Provide the (x, y) coordinate of the cell's center where the given text is located.  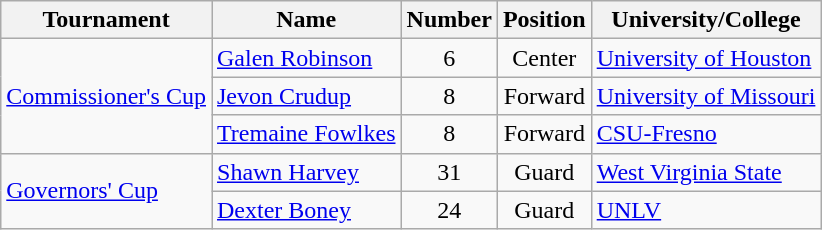
University of Houston (706, 58)
Shawn Harvey (307, 172)
University of Missouri (706, 96)
Dexter Boney (307, 210)
University/College (706, 20)
Tournament (106, 20)
Number (449, 20)
6 (449, 58)
UNLV (706, 210)
Tremaine Fowlkes (307, 134)
Position (544, 20)
Commissioner's Cup (106, 96)
Jevon Crudup (307, 96)
24 (449, 210)
Galen Robinson (307, 58)
Name (307, 20)
CSU-Fresno (706, 134)
31 (449, 172)
Governors' Cup (106, 191)
West Virginia State (706, 172)
Center (544, 58)
